Search for the cell housing the specified text and yield its [x, y] center coordinate. 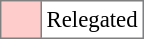
Relegated [92, 20]
